Search for the cell housing the specified text and yield its (X, Y) center coordinate. 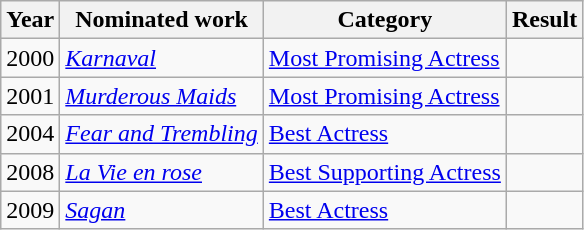
Sagan (162, 210)
2000 (30, 58)
La Vie en rose (162, 172)
Result (544, 20)
Nominated work (162, 20)
Karnaval (162, 58)
2004 (30, 134)
Category (384, 20)
Year (30, 20)
2001 (30, 96)
2008 (30, 172)
Fear and Trembling (162, 134)
Best Supporting Actress (384, 172)
Murderous Maids (162, 96)
2009 (30, 210)
